Scan for the cell matching the given text and deliver its (x, y) coordinate at center. 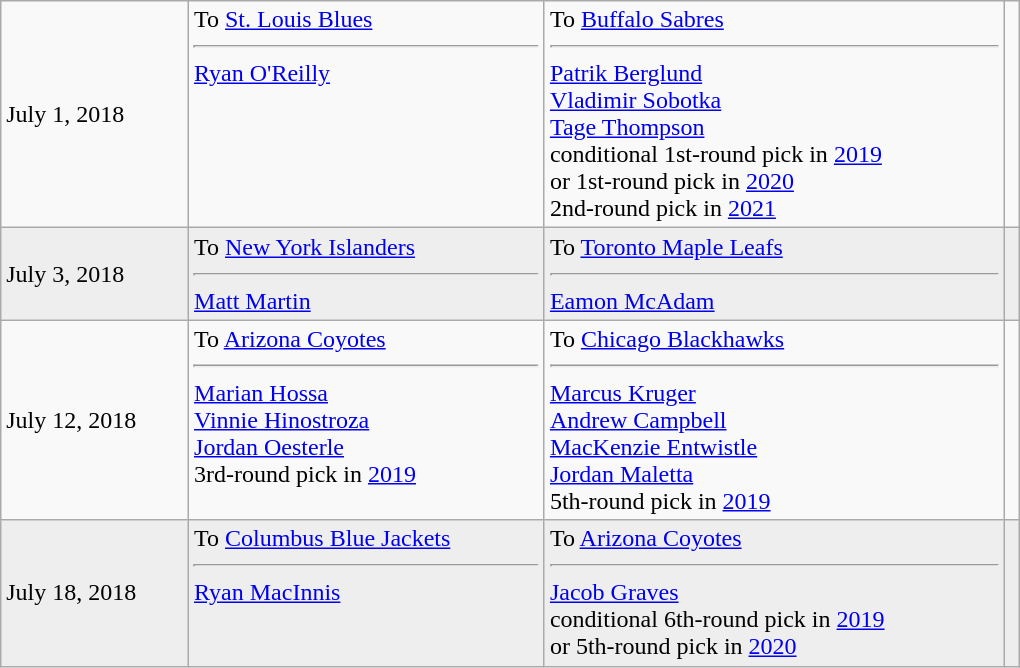
July 3, 2018 (95, 274)
To Chicago BlackhawksMarcus KrugerAndrew CampbellMacKenzie EntwistleJordan Maletta5th-round pick in 2019 (774, 420)
To Arizona CoyotesJacob Gravesconditional 6th-round pick in 2019or 5th-round pick in 2020 (774, 593)
July 18, 2018 (95, 593)
To Columbus Blue JacketsRyan MacInnis (367, 593)
To Buffalo SabresPatrik BerglundVladimir SobotkaTage Thompsonconditional 1st-round pick in 2019or 1st-round pick in 20202nd-round pick in 2021 (774, 114)
To Arizona CoyotesMarian HossaVinnie HinostrozaJordan Oesterle3rd-round pick in 2019 (367, 420)
To St. Louis BluesRyan O'Reilly (367, 114)
To New York IslandersMatt Martin (367, 274)
To Toronto Maple LeafsEamon McAdam (774, 274)
July 12, 2018 (95, 420)
July 1, 2018 (95, 114)
